Locate the cell with the specified text and output its (x, y) center coordinate. 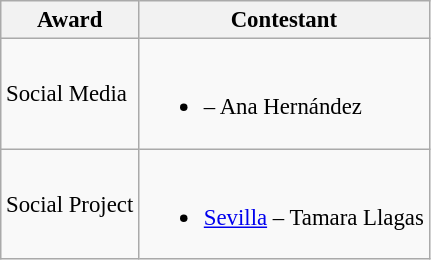
Social Project (70, 204)
– Ana Hernández (284, 94)
Contestant (284, 20)
Sevilla – Tamara Llagas (284, 204)
Social Media (70, 94)
Award (70, 20)
